Return [X, Y] of the center of cell containing provided text 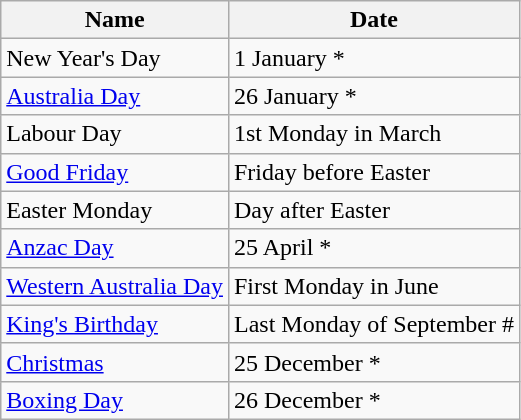
Good Friday [115, 172]
Western Australia Day [115, 286]
Labour Day [115, 134]
Christmas [115, 362]
25 December * [374, 362]
26 January * [374, 96]
First Monday in June [374, 286]
1st Monday in March [374, 134]
New Year's Day [115, 58]
26 December * [374, 400]
Last Monday of September # [374, 324]
1 January * [374, 58]
Easter Monday [115, 210]
25 April * [374, 248]
Australia Day [115, 96]
King's Birthday [115, 324]
Boxing Day [115, 400]
Anzac Day [115, 248]
Friday before Easter [374, 172]
Name [115, 20]
Date [374, 20]
Day after Easter [374, 210]
